Detect which cell encompasses the target text, then output its [x, y] center coordinate. 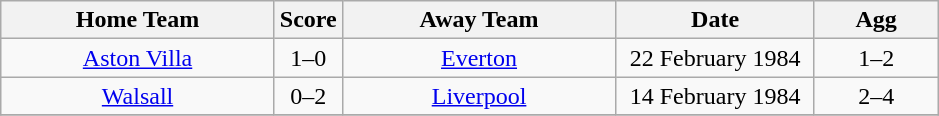
Aston Villa [138, 58]
Home Team [138, 20]
Liverpool [479, 96]
Everton [479, 58]
Away Team [479, 20]
Walsall [138, 96]
2–4 [876, 96]
Score [308, 20]
1–2 [876, 58]
0–2 [308, 96]
Agg [876, 20]
Date [716, 20]
1–0 [308, 58]
14 February 1984 [716, 96]
22 February 1984 [716, 58]
